Detect which cell encompasses the target text, then output its [X, Y] center coordinate. 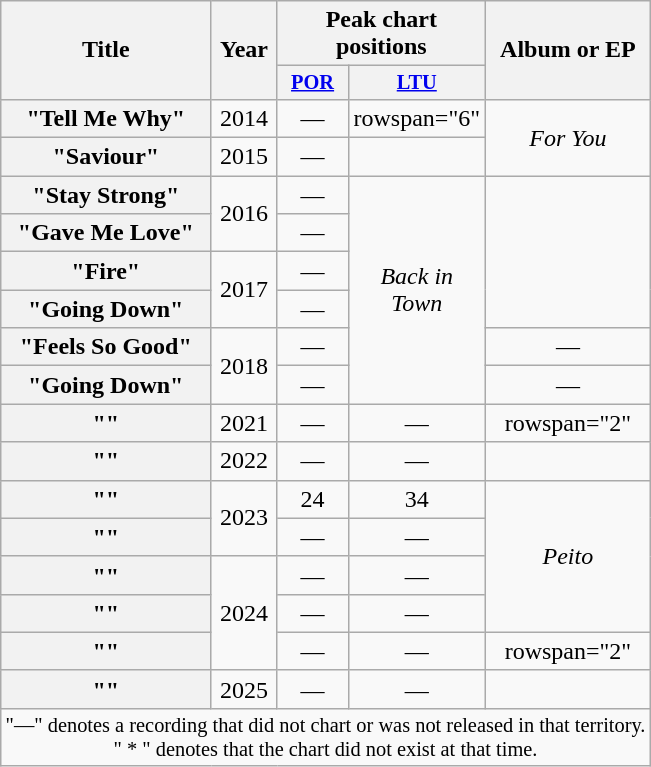
"—" denotes a recording that did not chart or was not released in that territory." * " denotes that the chart did not exist at that time. [326, 737]
Back in Town [417, 290]
"Fire" [106, 271]
2014 [244, 118]
24 [312, 499]
2022 [244, 461]
"Stay Strong" [106, 195]
2018 [244, 366]
2016 [244, 214]
Album or EP [568, 50]
For You [568, 137]
2015 [244, 157]
POR [312, 83]
rowspan="6" [417, 118]
Peito [568, 556]
LTU [417, 83]
Year [244, 50]
"Saviour" [106, 157]
Peak chart positions [381, 34]
2021 [244, 423]
"Tell Me Why" [106, 118]
"Feels So Good" [106, 347]
2017 [244, 290]
2024 [244, 613]
2025 [244, 689]
2023 [244, 518]
Title [106, 50]
34 [417, 499]
"Gave Me Love" [106, 233]
